From the cell containing the given text, extract its center point as (X, Y) coordinate. 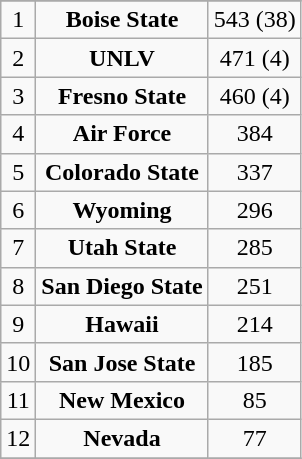
Utah State (122, 248)
5 (18, 172)
471 (4) (254, 58)
10 (18, 362)
384 (254, 134)
Nevada (122, 438)
2 (18, 58)
6 (18, 210)
Colorado State (122, 172)
11 (18, 400)
3 (18, 96)
San Jose State (122, 362)
214 (254, 324)
251 (254, 286)
460 (4) (254, 96)
337 (254, 172)
Wyoming (122, 210)
12 (18, 438)
UNLV (122, 58)
Fresno State (122, 96)
9 (18, 324)
296 (254, 210)
San Diego State (122, 286)
New Mexico (122, 400)
185 (254, 362)
4 (18, 134)
8 (18, 286)
85 (254, 400)
1 (18, 20)
543 (38) (254, 20)
Boise State (122, 20)
7 (18, 248)
285 (254, 248)
77 (254, 438)
Hawaii (122, 324)
Air Force (122, 134)
